Capture the cell that displays the provided text and extract its [X, Y] central coordinate. 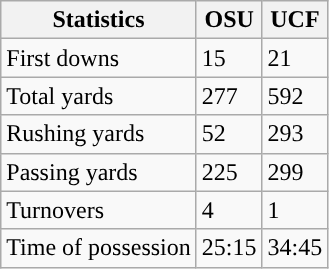
277 [229, 96]
First downs [99, 58]
4 [229, 210]
225 [229, 172]
52 [229, 134]
299 [295, 172]
Statistics [99, 20]
Turnovers [99, 210]
Time of possession [99, 248]
OSU [229, 20]
21 [295, 58]
25:15 [229, 248]
15 [229, 58]
34:45 [295, 248]
1 [295, 210]
Passing yards [99, 172]
592 [295, 96]
293 [295, 134]
Rushing yards [99, 134]
Total yards [99, 96]
UCF [295, 20]
